Detect which cell encompasses the target text, then output its [X, Y] center coordinate. 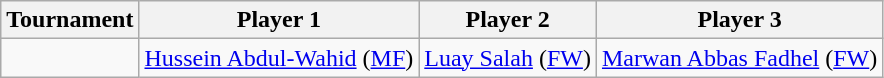
Luay Salah (FW) [508, 58]
Player 2 [508, 20]
Player 3 [739, 20]
Hussein Abdul-Wahid (MF) [279, 58]
Marwan Abbas Fadhel (FW) [739, 58]
Tournament [70, 20]
Player 1 [279, 20]
